Find where the given text appears and provide that cell's center as (X, Y) coordinate. 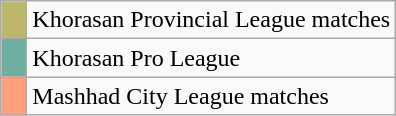
Mashhad City League matches (212, 96)
Khorasan Pro League (212, 58)
Khorasan Provincial League matches (212, 20)
